Pinpoint the cell where the given text exists, returning its (X, Y) midpoint coordinate. 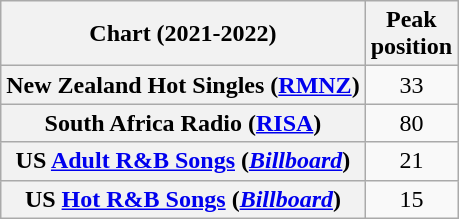
South Africa Radio (RISA) (183, 123)
Chart (2021-2022) (183, 34)
80 (411, 123)
US Adult R&B Songs (Billboard) (183, 161)
New Zealand Hot Singles (RMNZ) (183, 85)
21 (411, 161)
33 (411, 85)
Peakposition (411, 34)
US Hot R&B Songs (Billboard) (183, 199)
15 (411, 199)
